Provide the [x, y] coordinate of the cell's center where the given text is located.  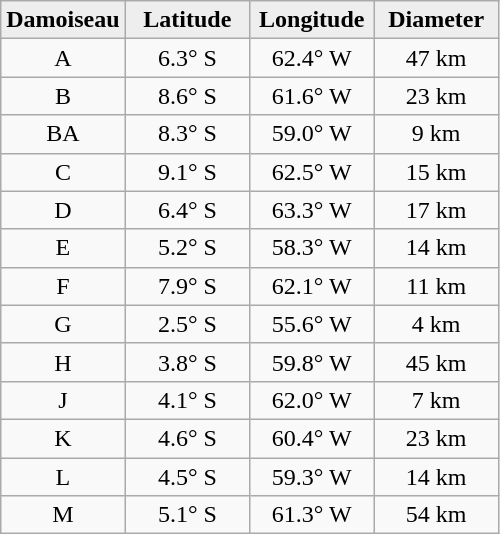
L [63, 477]
9.1° S [187, 172]
54 km [436, 515]
Damoiseau [63, 20]
6.3° S [187, 58]
62.5° W [312, 172]
7.9° S [187, 286]
E [63, 248]
5.1° S [187, 515]
62.4° W [312, 58]
D [63, 210]
4 km [436, 324]
55.6° W [312, 324]
58.3° W [312, 248]
BA [63, 134]
H [63, 362]
59.8° W [312, 362]
Longitude [312, 20]
A [63, 58]
62.1° W [312, 286]
63.3° W [312, 210]
62.0° W [312, 400]
8.3° S [187, 134]
3.8° S [187, 362]
8.6° S [187, 96]
60.4° W [312, 438]
7 km [436, 400]
61.3° W [312, 515]
15 km [436, 172]
B [63, 96]
59.0° W [312, 134]
F [63, 286]
4.1° S [187, 400]
J [63, 400]
59.3° W [312, 477]
C [63, 172]
G [63, 324]
2.5° S [187, 324]
45 km [436, 362]
M [63, 515]
4.6° S [187, 438]
K [63, 438]
9 km [436, 134]
17 km [436, 210]
4.5° S [187, 477]
Latitude [187, 20]
5.2° S [187, 248]
6.4° S [187, 210]
11 km [436, 286]
47 km [436, 58]
61.6° W [312, 96]
Diameter [436, 20]
